Capture the cell that displays the provided text and extract its [X, Y] central coordinate. 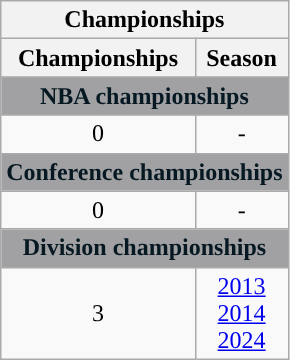
Season [242, 58]
NBA championships [144, 96]
Conference championships [144, 172]
3 [98, 313]
201320142024 [242, 313]
Division championships [144, 248]
